Find where the given text appears and provide that cell's center as (x, y) coordinate. 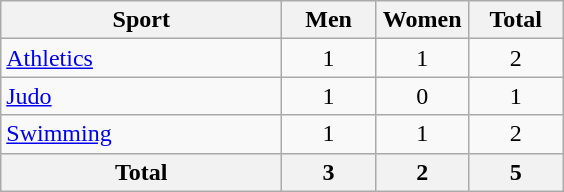
Women (422, 20)
Athletics (142, 58)
3 (329, 172)
Judo (142, 96)
Swimming (142, 134)
5 (516, 172)
Sport (142, 20)
Men (329, 20)
0 (422, 96)
